Return the [x, y] coordinate for the center point of the cell that contains the specified text.  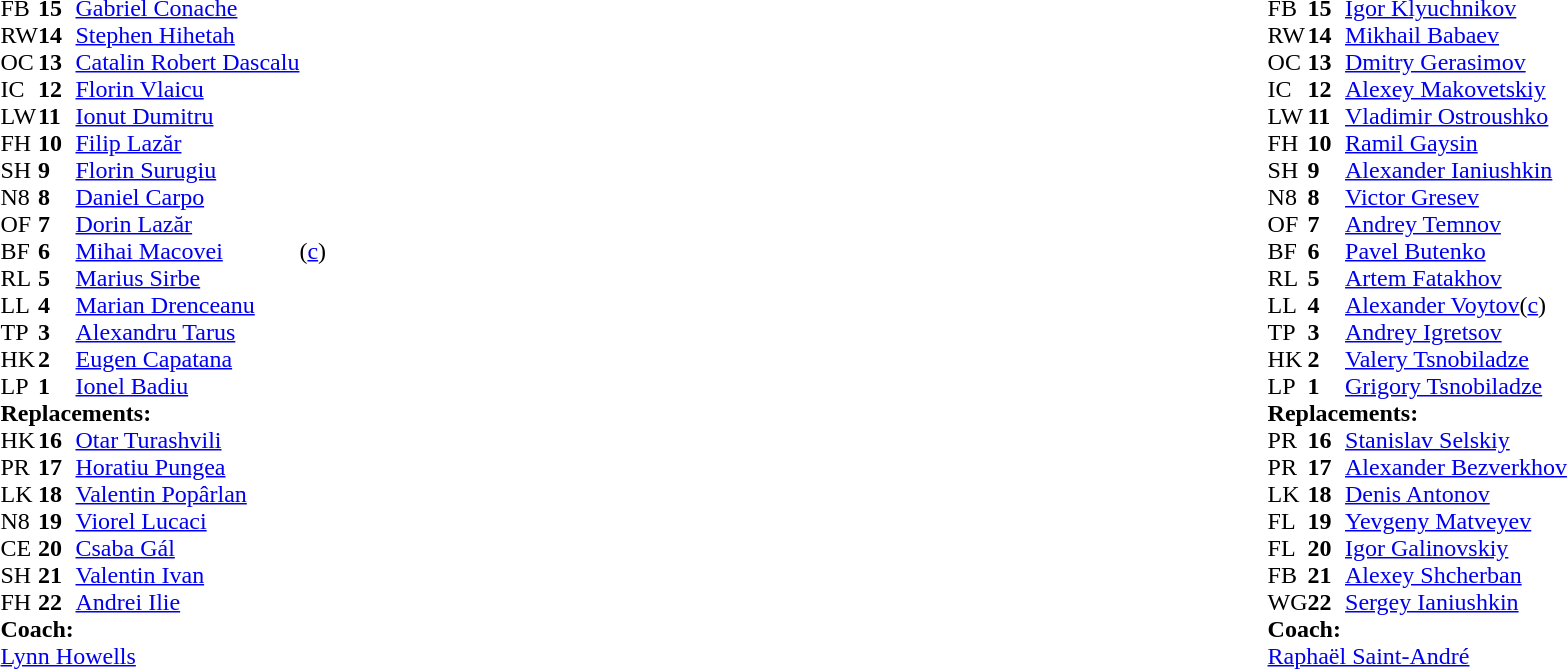
Marius Sirbe [188, 278]
(c) [312, 252]
Raphaël Saint-André [1418, 656]
Andrei Ilie [188, 602]
Alexey Shcherban [1456, 576]
FB [1288, 576]
Vladimir Ostroushko [1456, 116]
CE [19, 548]
Florin Vlaicu [188, 90]
WG [1288, 602]
Igor Galinovskiy [1456, 548]
Dmitry Gerasimov [1456, 62]
Alexey Makovetskiy [1456, 90]
Eugen Capatana [188, 360]
Viorel Lucaci [188, 522]
Alexandru Tarus [188, 332]
Marian Drenceanu [188, 306]
Artem Fatakhov [1456, 278]
Stephen Hihetah [188, 36]
Alexander Bezverkhov [1456, 468]
Alexander Ianiushkin [1456, 170]
Horatiu Pungea [188, 468]
Otar Turashvili [188, 440]
Ionel Badiu [188, 386]
Valentin Ivan [188, 576]
Filip Lazăr [188, 144]
Victor Gresev [1456, 198]
Lynn Howells [150, 656]
Stanislav Selskiy [1456, 440]
Sergey Ianiushkin [1456, 602]
Catalin Robert Dascalu [188, 62]
Pavel Butenko [1456, 252]
Yevgeny Matveyev [1456, 522]
Denis Antonov [1456, 494]
Csaba Gál [188, 548]
Andrey Temnov [1456, 224]
Dorin Lazăr [188, 224]
Valentin Popârlan [188, 494]
Ramil Gaysin [1456, 144]
Daniel Carpo [188, 198]
Alexander Voytov(c) [1456, 306]
Valery Tsnobiladze [1456, 360]
Ionut Dumitru [188, 116]
Mihai Macovei [188, 252]
Mikhail Babaev [1456, 36]
Andrey Igretsov [1456, 332]
Florin Surugiu [188, 170]
Grigory Tsnobiladze [1456, 386]
